Return (x, y) of the center of cell containing provided text 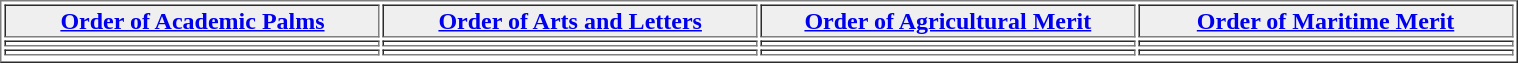
Order of Agricultural Merit (948, 20)
Order of Maritime Merit (1326, 20)
Order of Academic Palms (192, 20)
Order of Arts and Letters (570, 20)
